Extract the [x, y] coordinate from the center of the cell holding the provided text.  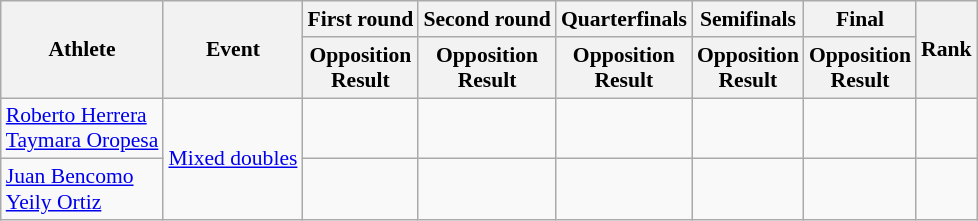
First round [360, 19]
Semifinals [748, 19]
Roberto HerreraTaymara Oropesa [82, 128]
Mixed doubles [232, 159]
Rank [946, 50]
Final [860, 19]
Event [232, 50]
Quarterfinals [624, 19]
Juan BencomoYeily Ortiz [82, 190]
Second round [487, 19]
Athlete [82, 50]
